Locate the cell with the specified text and output its [x, y] center coordinate. 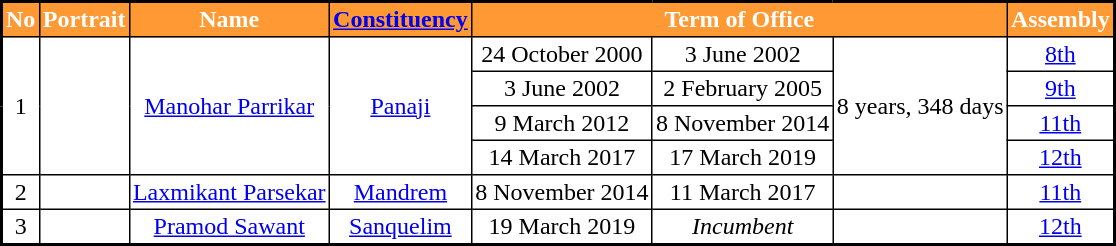
Portrait [84, 20]
Laxmikant Parsekar [229, 192]
Constituency [400, 20]
Sanquelim [400, 226]
17 March 2019 [742, 157]
Panaji [400, 106]
8 years, 348 days [920, 106]
9 March 2012 [562, 123]
Incumbent [742, 226]
Mandrem [400, 192]
Term of Office [739, 20]
24 October 2000 [562, 54]
8th [1060, 54]
9th [1060, 88]
2 [21, 192]
No [21, 20]
14 March 2017 [562, 157]
Manohar Parrikar [229, 106]
Pramod Sawant [229, 226]
1 [21, 106]
19 March 2019 [562, 226]
Assembly [1060, 20]
2 February 2005 [742, 88]
3 [21, 226]
11 March 2017 [742, 192]
Name [229, 20]
